Determine the [x, y] coordinate at the center of the cell enclosing the given text.  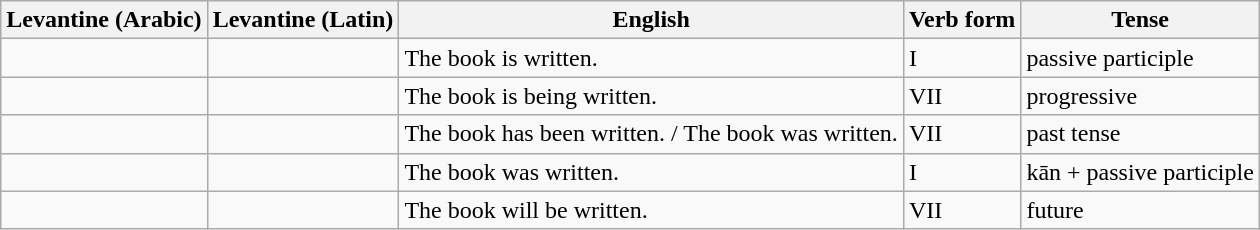
progressive [1140, 96]
Verb form [962, 20]
The book has been written. / The book was written. [652, 134]
Levantine (Arabic) [104, 20]
The book was written. [652, 172]
The book is written. [652, 58]
past tense [1140, 134]
kān + passive participle [1140, 172]
English [652, 20]
The book is being written. [652, 96]
Tense [1140, 20]
passive participle [1140, 58]
future [1140, 210]
The book will be written. [652, 210]
Levantine (Latin) [303, 20]
